Identify which cell holds the provided text, then report its (x, y) central coordinate. 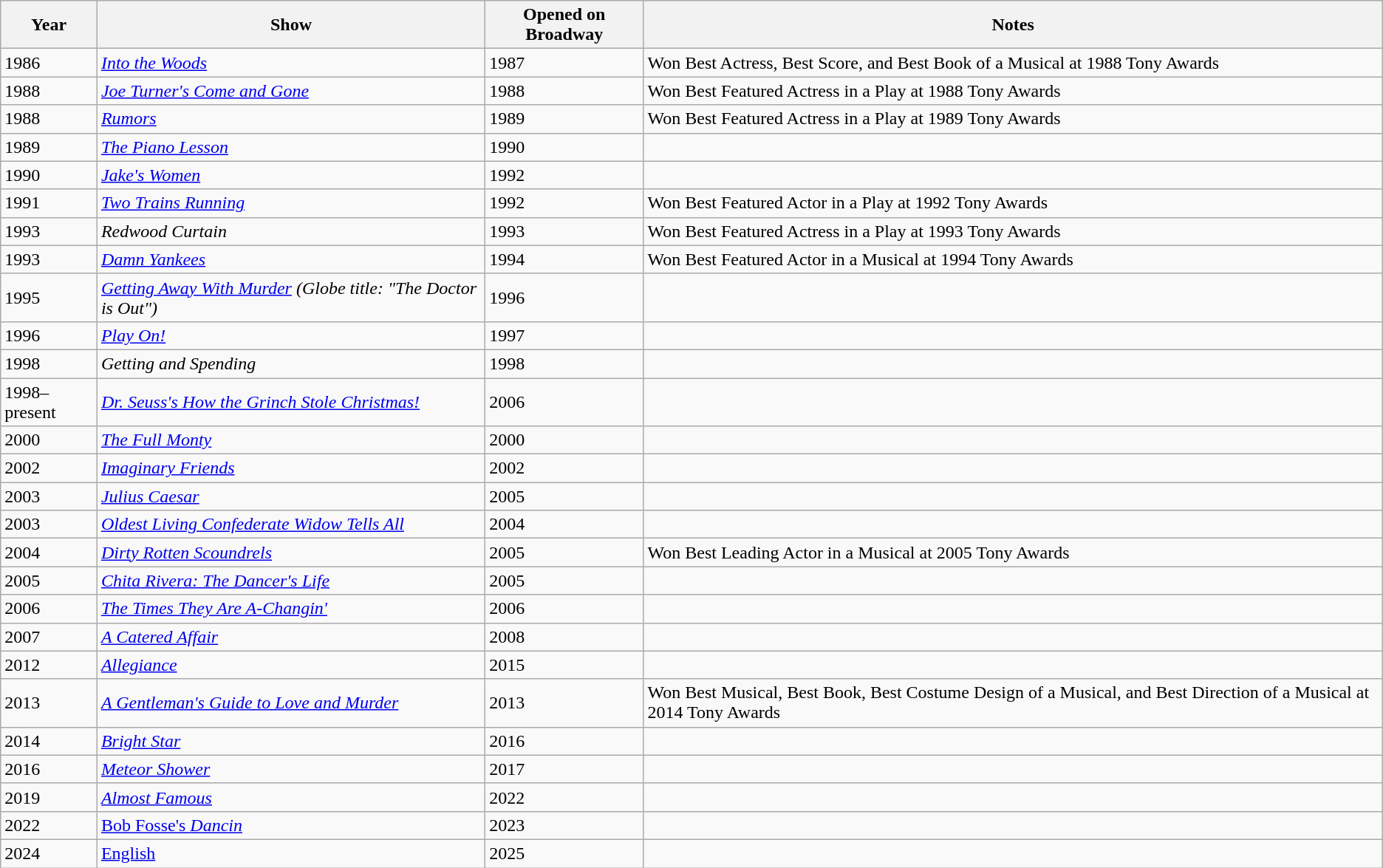
Into the Woods (291, 63)
Won Best Leading Actor in a Musical at 2005 Tony Awards (1013, 553)
Notes (1013, 25)
Jake's Women (291, 175)
Allegiance (291, 665)
1994 (564, 259)
Rumors (291, 119)
A Catered Affair (291, 637)
2024 (49, 853)
Julius Caesar (291, 496)
Won Best Actress, Best Score, and Best Book of a Musical at 1988 Tony Awards (1013, 63)
Show (291, 25)
Getting and Spending (291, 363)
Dr. Seuss's How the Grinch Stole Christmas! (291, 402)
Getting Away With Murder (Globe title: "The Doctor is Out") (291, 297)
Redwood Curtain (291, 231)
A Gentleman's Guide to Love and Murder (291, 703)
Won Best Featured Actress in a Play at 1993 Tony Awards (1013, 231)
1995 (49, 297)
The Piano Lesson (291, 147)
2012 (49, 665)
Play On! (291, 335)
Chita Rivera: The Dancer's Life (291, 581)
English (291, 853)
2023 (564, 825)
2008 (564, 637)
2025 (564, 853)
1998–present (49, 402)
Almost Famous (291, 797)
The Full Monty (291, 440)
2017 (564, 769)
Bob Fosse's Dancin (291, 825)
Won Best Musical, Best Book, Best Costume Design of a Musical, and Best Direction of a Musical at 2014 Tony Awards (1013, 703)
Damn Yankees (291, 259)
1997 (564, 335)
1991 (49, 203)
The Times They Are A-Changin' (291, 609)
Won Best Featured Actress in a Play at 1988 Tony Awards (1013, 91)
Year (49, 25)
Meteor Shower (291, 769)
Won Best Featured Actress in a Play at 1989 Tony Awards (1013, 119)
1987 (564, 63)
2015 (564, 665)
Oldest Living Confederate Widow Tells All (291, 524)
Opened on Broadway (564, 25)
Bright Star (291, 741)
2019 (49, 797)
2014 (49, 741)
Imaginary Friends (291, 468)
Dirty Rotten Scoundrels (291, 553)
Won Best Featured Actor in a Play at 1992 Tony Awards (1013, 203)
1986 (49, 63)
2007 (49, 637)
Joe Turner's Come and Gone (291, 91)
Two Trains Running (291, 203)
Won Best Featured Actor in a Musical at 1994 Tony Awards (1013, 259)
